For the text-containing cell, return its midpoint in [x, y] coordinate format. 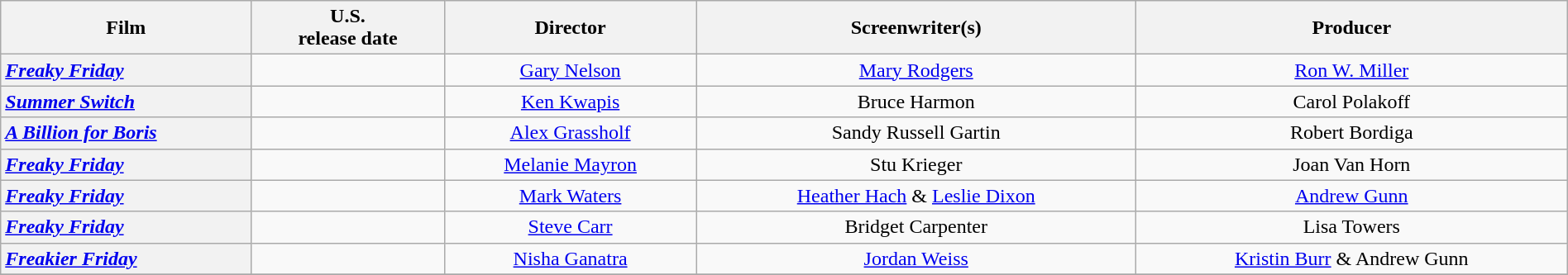
Lisa Towers [1351, 227]
Steve Carr [571, 227]
Mark Waters [571, 196]
Summer Switch [126, 102]
Melanie Mayron [571, 164]
Screenwriter(s) [916, 28]
Kristin Burr & Andrew Gunn [1351, 258]
Heather Hach & Leslie Dixon [916, 196]
Sandy Russell Gartin [916, 133]
Alex Grassholf [571, 133]
Film [126, 28]
Producer [1351, 28]
Freakier Friday [126, 258]
Robert Bordiga [1351, 133]
Ken Kwapis [571, 102]
Carol Polakoff [1351, 102]
Mary Rodgers [916, 70]
A Billion for Boris [126, 133]
Andrew Gunn [1351, 196]
Director [571, 28]
Jordan Weiss [916, 258]
Bruce Harmon [916, 102]
Ron W. Miller [1351, 70]
Gary Nelson [571, 70]
Stu Krieger [916, 164]
Joan Van Horn [1351, 164]
Nisha Ganatra [571, 258]
Bridget Carpenter [916, 227]
U.S. release date [347, 28]
